Find where the given text appears and provide that cell's center as [X, Y] coordinate. 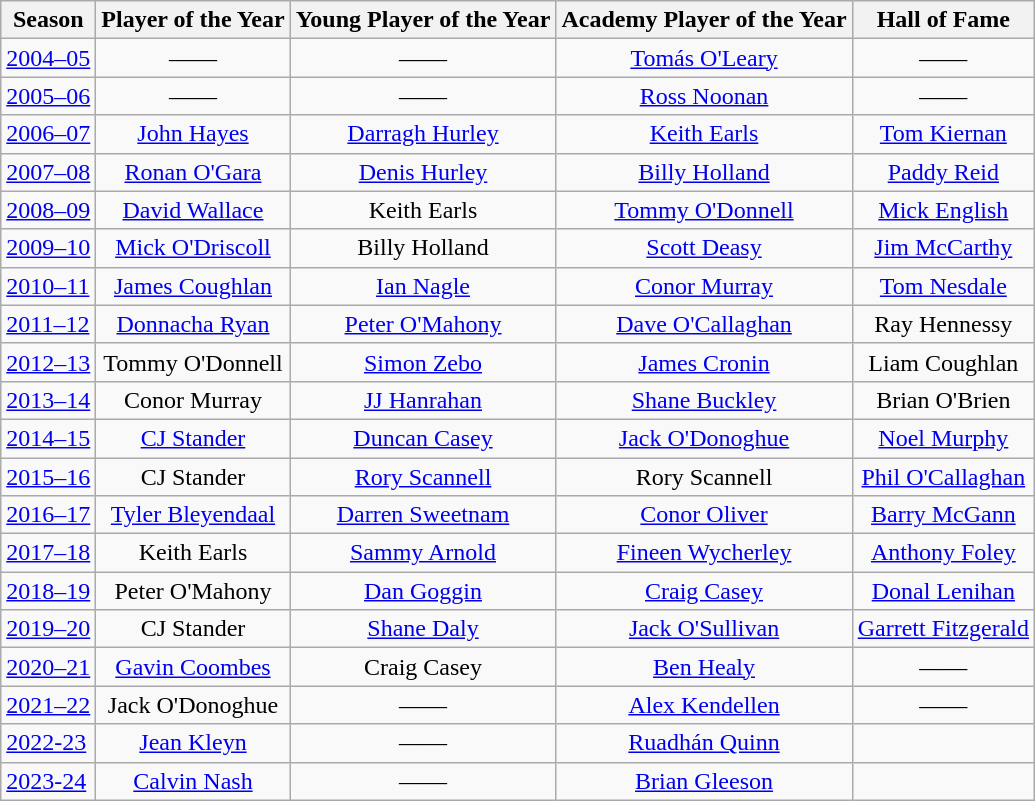
2018–19 [48, 591]
Tomás O'Leary [704, 58]
2010–11 [48, 286]
2016–17 [48, 515]
2022-23 [48, 743]
2004–05 [48, 58]
Tom Kiernan [943, 134]
Noel Murphy [943, 438]
Phil O'Callaghan [943, 477]
James Cronin [704, 362]
2007–08 [48, 172]
Sammy Arnold [423, 553]
Hall of Fame [943, 20]
Anthony Foley [943, 553]
John Hayes [193, 134]
Garrett Fitzgerald [943, 629]
Ian Nagle [423, 286]
James Coughlan [193, 286]
Denis Hurley [423, 172]
2009–10 [48, 248]
Calvin Nash [193, 781]
2014–15 [48, 438]
Paddy Reid [943, 172]
2006–07 [48, 134]
Mick O'Driscoll [193, 248]
Jack O'Sullivan [704, 629]
2023-24 [48, 781]
Season [48, 20]
Dan Goggin [423, 591]
Young Player of the Year [423, 20]
2012–13 [48, 362]
Conor Oliver [704, 515]
2020–21 [48, 667]
Duncan Casey [423, 438]
Shane Daly [423, 629]
Gavin Coombes [193, 667]
JJ Hanrahan [423, 400]
2019–20 [48, 629]
Donnacha Ryan [193, 324]
Alex Kendellen [704, 705]
Ronan O'Gara [193, 172]
David Wallace [193, 210]
2017–18 [48, 553]
Scott Deasy [704, 248]
Barry McGann [943, 515]
Academy Player of the Year [704, 20]
Dave O'Callaghan [704, 324]
Jim McCarthy [943, 248]
Jean Kleyn [193, 743]
2005–06 [48, 96]
Tyler Bleyendaal [193, 515]
Ross Noonan [704, 96]
Tom Nesdale [943, 286]
Shane Buckley [704, 400]
Player of the Year [193, 20]
Ruadhán Quinn [704, 743]
Ben Healy [704, 667]
Darren Sweetnam [423, 515]
Mick English [943, 210]
Liam Coughlan [943, 362]
2011–12 [48, 324]
Ray Hennessy [943, 324]
Donal Lenihan [943, 591]
Brian O'Brien [943, 400]
2008–09 [48, 210]
Darragh Hurley [423, 134]
Fineen Wycherley [704, 553]
Brian Gleeson [704, 781]
2015–16 [48, 477]
2021–22 [48, 705]
Simon Zebo [423, 362]
2013–14 [48, 400]
